Extract the (x, y) coordinate from the center of the cell holding the provided text.  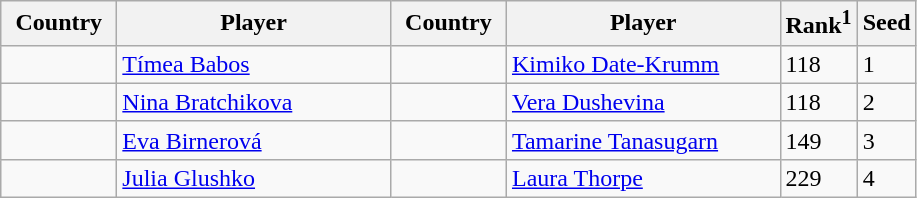
Vera Dushevina (643, 102)
2 (886, 102)
Nina Bratchikova (254, 102)
Tamarine Tanasugarn (643, 140)
Eva Birnerová (254, 140)
Julia Glushko (254, 178)
229 (818, 178)
4 (886, 178)
Seed (886, 24)
Rank1 (818, 24)
149 (818, 140)
Laura Thorpe (643, 178)
Tímea Babos (254, 64)
Kimiko Date-Krumm (643, 64)
3 (886, 140)
1 (886, 64)
